From the cell containing the given text, extract its center point as [x, y] coordinate. 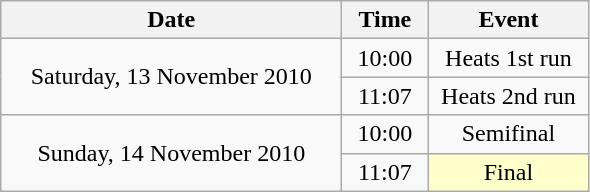
Final [508, 172]
Sunday, 14 November 2010 [172, 153]
Semifinal [508, 134]
Heats 1st run [508, 58]
Event [508, 20]
Time [385, 20]
Heats 2nd run [508, 96]
Date [172, 20]
Saturday, 13 November 2010 [172, 77]
